Return [X, Y] of the center of cell containing provided text 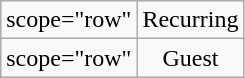
Guest [190, 58]
Recurring [190, 20]
